Identify which cell holds the provided text, then report its [x, y] central coordinate. 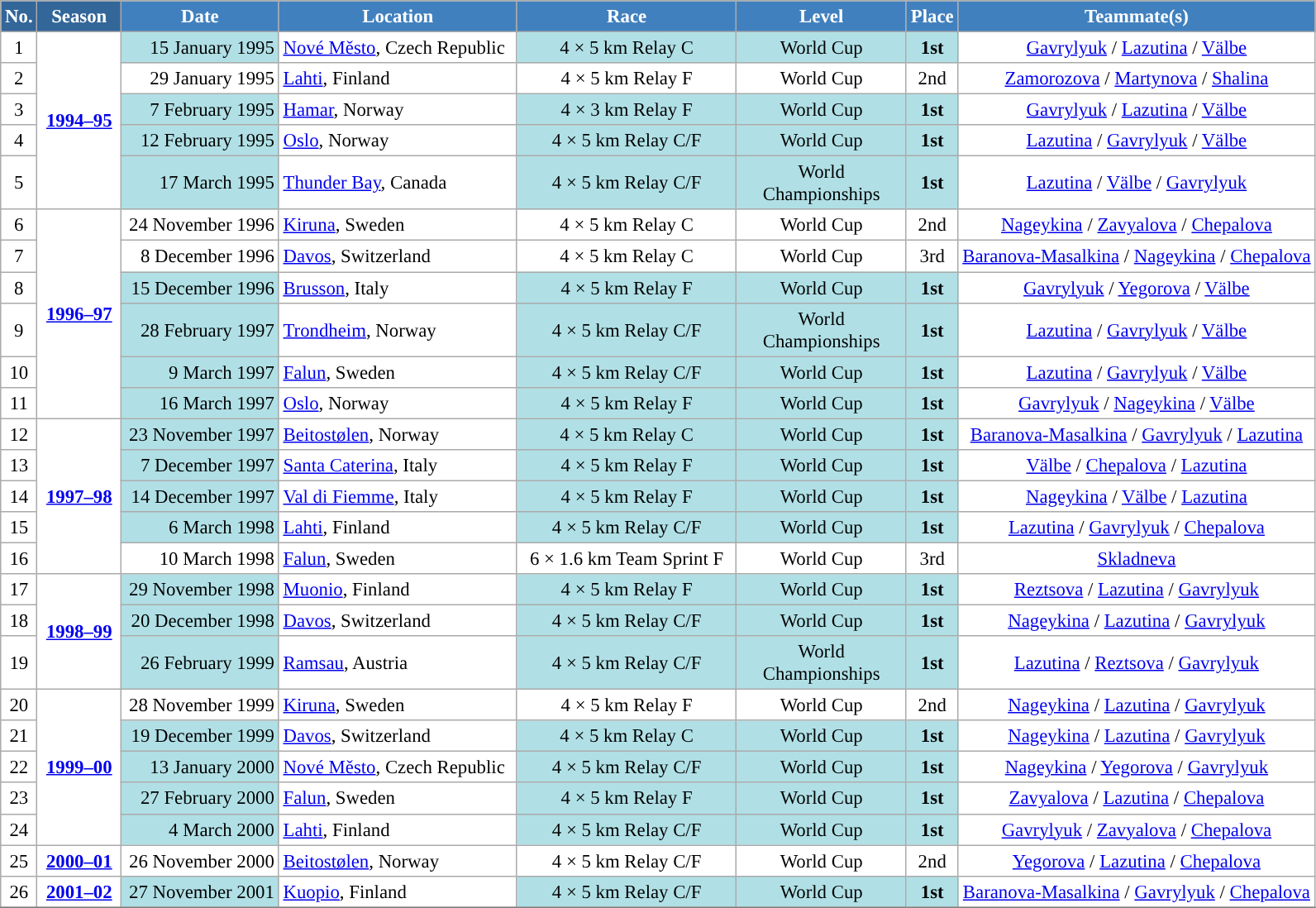
Zavyalova / Lazutina / Chepalova [1137, 799]
Gavrylyuk / Yegorova / Välbe [1137, 288]
Location [398, 17]
4 March 2000 [200, 829]
Hamar, Norway [398, 110]
Season [79, 17]
24 [19, 829]
Baranova-Masalkina / Nageykina / Chepalova [1137, 256]
23 November 1997 [200, 434]
1999–00 [79, 767]
Nageykina / Zavyalova / Chepalova [1137, 226]
Yegorova / Lazutina / Chepalova [1137, 861]
7 [19, 256]
13 January 2000 [200, 767]
13 [19, 466]
14 December 1997 [200, 496]
Val di Fiemme, Italy [398, 496]
25 [19, 861]
Ramsau, Austria [398, 663]
10 March 1998 [200, 558]
29 November 1998 [200, 590]
18 [19, 621]
7 February 1995 [200, 110]
27 November 2001 [200, 891]
Kuopio, Finland [398, 891]
1998–99 [79, 632]
23 [19, 799]
24 November 1996 [200, 226]
15 January 1995 [200, 48]
29 January 1995 [200, 79]
17 [19, 590]
16 [19, 558]
Teammate(s) [1137, 17]
Thunder Bay, Canada [398, 184]
Place [932, 17]
Lazutina / Gavrylyuk / Chepalova [1137, 528]
1994–95 [79, 121]
Lazutina / Reztsova / Gavrylyuk [1137, 663]
21 [19, 736]
4 [19, 141]
No. [19, 17]
Gavrylyuk / Zavyalova / Chepalova [1137, 829]
28 November 1999 [200, 705]
Lazutina / Välbe / Gavrylyuk [1137, 184]
Gavrylyuk / Nageykina / Välbe [1137, 403]
12 [19, 434]
10 [19, 372]
1996–97 [79, 314]
20 December 1998 [200, 621]
Reztsova / Lazutina / Gavrylyuk [1137, 590]
26 February 1999 [200, 663]
1997–98 [79, 496]
19 [19, 663]
8 [19, 288]
9 [19, 329]
Trondheim, Norway [398, 329]
2 [19, 79]
Level [822, 17]
19 December 1999 [200, 736]
Zamorozova / Martynova / Shalina [1137, 79]
28 February 1997 [200, 329]
1 [19, 48]
26 [19, 891]
27 February 2000 [200, 799]
Välbe / Chepalova / Lazutina [1137, 466]
2001–02 [79, 891]
22 [19, 767]
Skladneva [1137, 558]
12 February 1995 [200, 141]
17 March 1995 [200, 184]
8 December 1996 [200, 256]
6 March 1998 [200, 528]
7 December 1997 [200, 466]
Brusson, Italy [398, 288]
Race [627, 17]
Date [200, 17]
14 [19, 496]
3 [19, 110]
5 [19, 184]
15 December 1996 [200, 288]
6 [19, 226]
15 [19, 528]
26 November 2000 [200, 861]
Baranova-Masalkina / Gavrylyuk / Lazutina [1137, 434]
20 [19, 705]
Muonio, Finland [398, 590]
Nageykina / Välbe / Lazutina [1137, 496]
2000–01 [79, 861]
Santa Caterina, Italy [398, 466]
16 March 1997 [200, 403]
4 × 3 km Relay F [627, 110]
11 [19, 403]
Baranova-Masalkina / Gavrylyuk / Chepalova [1137, 891]
Nageykina / Yegorova / Gavrylyuk [1137, 767]
6 × 1.6 km Team Sprint F [627, 558]
9 March 1997 [200, 372]
